Scan for the cell matching the given text and deliver its (X, Y) coordinate at center. 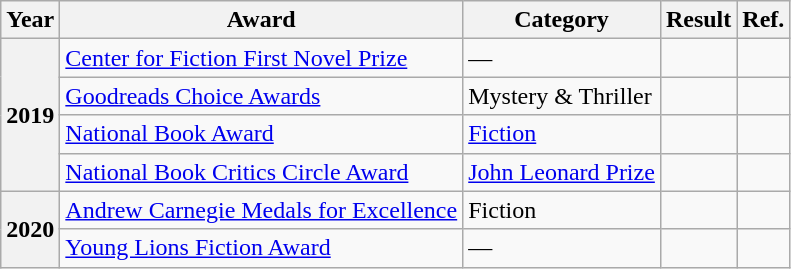
Category (562, 20)
Award (262, 20)
Year (30, 20)
Goodreads Choice Awards (262, 96)
Mystery & Thriller (562, 96)
Result (698, 20)
Ref. (764, 20)
Andrew Carnegie Medals for Excellence (262, 210)
Young Lions Fiction Award (262, 248)
2019 (30, 115)
2020 (30, 229)
John Leonard Prize (562, 172)
National Book Award (262, 134)
National Book Critics Circle Award (262, 172)
Center for Fiction First Novel Prize (262, 58)
